Provide the (x, y) coordinate of the cell's center where the given text is located.  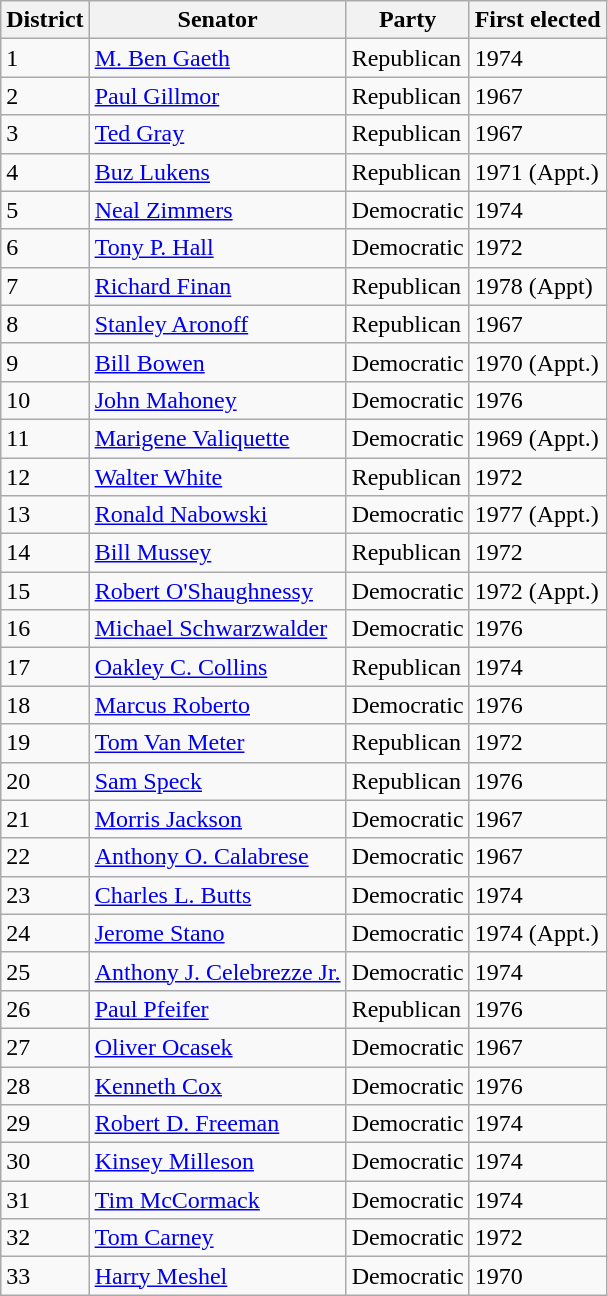
Charles L. Butts (218, 895)
11 (45, 438)
Kinsey Milleson (218, 1162)
Tim McCormack (218, 1200)
Ted Gray (218, 134)
Tony P. Hall (218, 248)
1970 (Appt.) (538, 362)
16 (45, 629)
19 (45, 743)
Michael Schwarzwalder (218, 629)
Sam Speck (218, 781)
Tom Carney (218, 1238)
Morris Jackson (218, 819)
23 (45, 895)
5 (45, 210)
1977 (Appt.) (538, 515)
32 (45, 1238)
14 (45, 553)
John Mahoney (218, 400)
Marigene Valiquette (218, 438)
7 (45, 286)
24 (45, 933)
M. Ben Gaeth (218, 58)
1978 (Appt) (538, 286)
Neal Zimmers (218, 210)
2 (45, 96)
Oakley C. Collins (218, 667)
26 (45, 1009)
First elected (538, 20)
Tom Van Meter (218, 743)
4 (45, 172)
Bill Bowen (218, 362)
15 (45, 591)
Oliver Ocasek (218, 1047)
25 (45, 971)
12 (45, 477)
Ronald Nabowski (218, 515)
Walter White (218, 477)
Stanley Aronoff (218, 324)
29 (45, 1124)
Anthony J. Celebrezze Jr. (218, 971)
Senator (218, 20)
3 (45, 134)
Paul Gillmor (218, 96)
31 (45, 1200)
Robert D. Freeman (218, 1124)
30 (45, 1162)
1972 (Appt.) (538, 591)
Paul Pfeifer (218, 1009)
13 (45, 515)
Buz Lukens (218, 172)
1 (45, 58)
Robert O'Shaughnessy (218, 591)
18 (45, 705)
28 (45, 1085)
1971 (Appt.) (538, 172)
Party (408, 20)
Kenneth Cox (218, 1085)
6 (45, 248)
22 (45, 857)
1970 (538, 1276)
33 (45, 1276)
27 (45, 1047)
21 (45, 819)
17 (45, 667)
20 (45, 781)
Anthony O. Calabrese (218, 857)
Bill Mussey (218, 553)
1974 (Appt.) (538, 933)
Jerome Stano (218, 933)
District (45, 20)
Richard Finan (218, 286)
8 (45, 324)
9 (45, 362)
10 (45, 400)
Harry Meshel (218, 1276)
Marcus Roberto (218, 705)
1969 (Appt.) (538, 438)
